From the cell containing the given text, extract its center point as (x, y) coordinate. 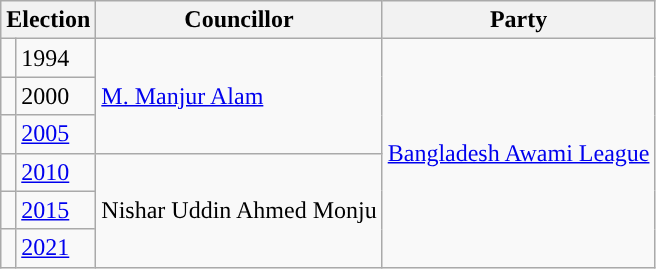
2021 (56, 248)
1994 (56, 58)
2010 (56, 172)
M. Manjur Alam (239, 96)
2000 (56, 96)
2005 (56, 134)
Bangladesh Awami League (518, 153)
Party (518, 20)
2015 (56, 210)
Councillor (239, 20)
Nishar Uddin Ahmed Monju (239, 210)
Election (48, 20)
